Extract the (x, y) coordinate from the center of the cell holding the provided text.  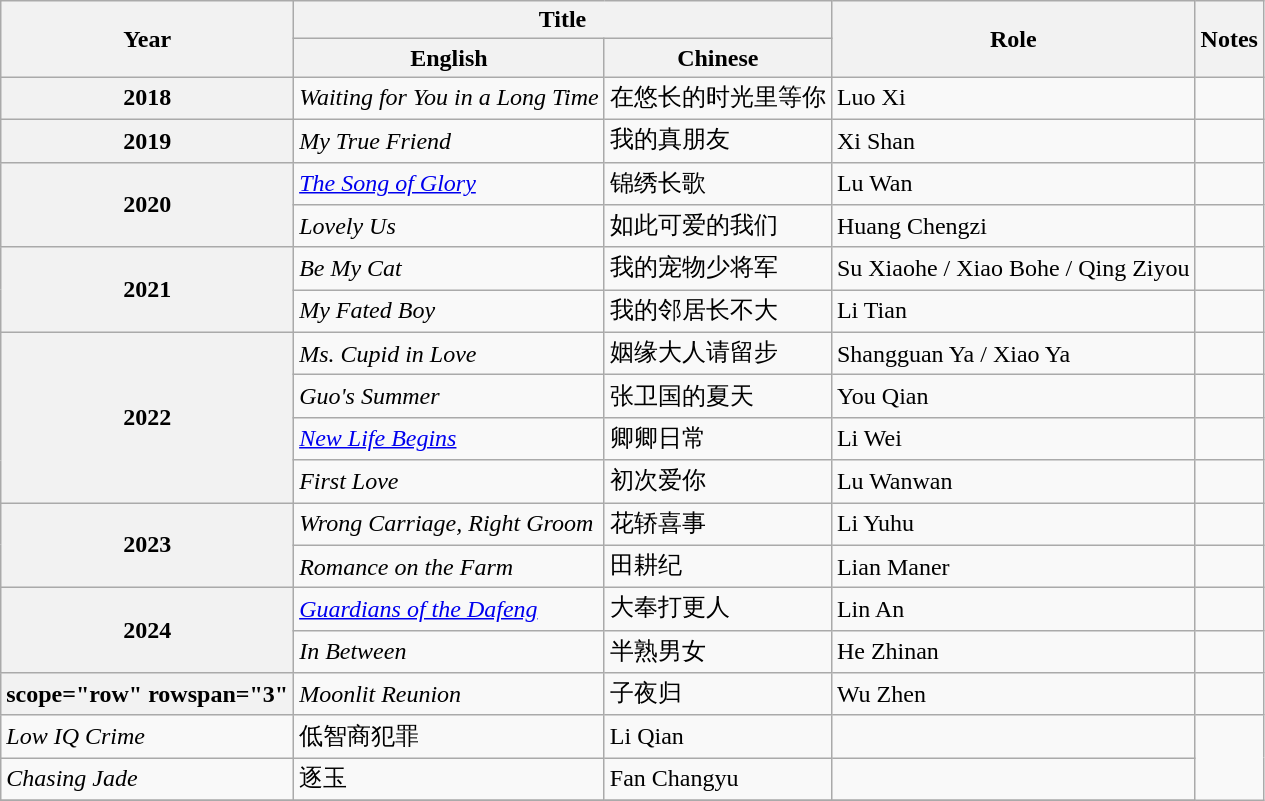
Su Xiaohe / Xiao Bohe / Qing Ziyou (1013, 268)
Notes (1229, 39)
在悠长的时光里等你 (718, 98)
2019 (148, 140)
2023 (148, 544)
半熟男女 (718, 652)
Li Tian (1013, 312)
Romance on the Farm (450, 566)
Moonlit Reunion (450, 694)
Guardians of the Dafeng (450, 610)
Chinese (718, 58)
Li Yuhu (1013, 524)
Li Qian (718, 736)
如此可爱的我们 (718, 226)
He Zhinan (1013, 652)
子夜归 (718, 694)
My True Friend (450, 140)
Luo Xi (1013, 98)
Lin An (1013, 610)
姻缘大人请留步 (718, 354)
The Song of Glory (450, 184)
我的宠物少将军 (718, 268)
New Life Begins (450, 438)
In Between (450, 652)
锦绣长歌 (718, 184)
2020 (148, 204)
You Qian (1013, 396)
2022 (148, 417)
2024 (148, 630)
Title (563, 20)
First Love (450, 482)
2018 (148, 98)
卿卿日常 (718, 438)
scope="row" rowspan="3" (148, 694)
Lu Wanwan (1013, 482)
Lovely Us (450, 226)
Role (1013, 39)
2021 (148, 290)
花轿喜事 (718, 524)
Low IQ Crime (148, 736)
Wu Zhen (1013, 694)
逐玉 (450, 780)
Be My Cat (450, 268)
初次爱你 (718, 482)
低智商犯罪 (450, 736)
Huang Chengzi (1013, 226)
Lu Wan (1013, 184)
Waiting for You in a Long Time (450, 98)
张卫国的夏天 (718, 396)
Shangguan Ya / Xiao Ya (1013, 354)
Chasing Jade (148, 780)
Ms. Cupid in Love (450, 354)
我的邻居长不大 (718, 312)
我的真朋友 (718, 140)
Li Wei (1013, 438)
My Fated Boy (450, 312)
Fan Changyu (718, 780)
Lian Maner (1013, 566)
English (450, 58)
Guo's Summer (450, 396)
Xi Shan (1013, 140)
Wrong Carriage, Right Groom (450, 524)
大奉打更人 (718, 610)
田耕纪 (718, 566)
Year (148, 39)
